Provide the (X, Y) coordinate of the cell's center where the given text is located.  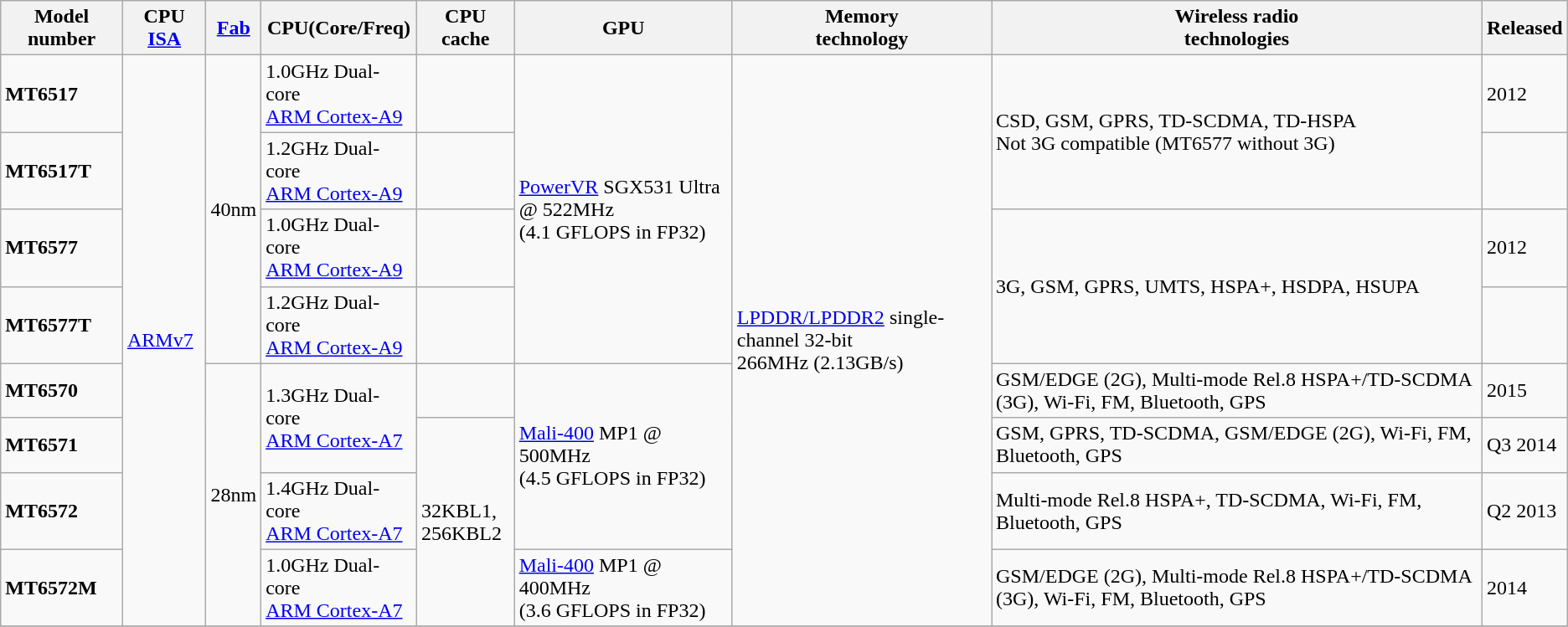
Q3 2014 (1524, 445)
3G, GSM, GPRS, UMTS, HSPA+, HSDPA, HSUPA (1237, 286)
MT6570 (62, 390)
40nm (234, 209)
1.0GHz Dual-core ARM Cortex-A7 (339, 588)
LPDDR/LPDDR2 single-channel 32-bit266MHz (2.13GB/s) (861, 341)
1.3GHz Dual-core ARM Cortex-A7 (339, 418)
MT6517 (62, 94)
Released (1524, 28)
MT6577T (62, 325)
2015 (1524, 390)
Multi-mode Rel.8 HSPA+, TD-SCDMA, Wi-Fi, FM, Bluetooth, GPS (1237, 511)
CSD, GSM, GPRS, TD-SCDMA, TD-HSPA Not 3G compatible (MT6577 without 3G) (1237, 132)
MT6572M (62, 588)
Mali-400 MP1 @ 500MHz(4.5 GFLOPS in FP32) (623, 456)
GSM, GPRS, TD-SCDMA, GSM/EDGE (2G), Wi-Fi, FM, Bluetooth, GPS (1237, 445)
MT6571 (62, 445)
1.4GHz Dual-core ARM Cortex-A7 (339, 511)
PowerVR SGX531 Ultra @ 522MHz(4.1 GFLOPS in FP32) (623, 209)
2014 (1524, 588)
CPU(Core/Freq) (339, 28)
28nm (234, 495)
Model number (62, 28)
ARMv7 (164, 341)
Wireless radio technologies (1237, 28)
Fab (234, 28)
GPU (623, 28)
Memory technology (861, 28)
MT6572 (62, 511)
32KBL1, 256KBL2 (466, 522)
MT6517T (62, 171)
CPU cache (466, 28)
Q2 2013 (1524, 511)
MT6577 (62, 248)
CPU ISA (164, 28)
Mali-400 MP1 @ 400MHz(3.6 GFLOPS in FP32) (623, 588)
